Scan for the cell matching the given text and deliver its (x, y) coordinate at center. 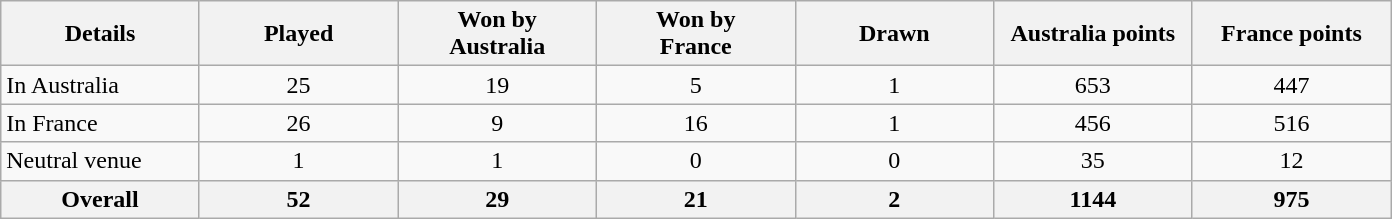
12 (1292, 161)
516 (1292, 123)
2 (894, 199)
In Australia (100, 85)
26 (298, 123)
35 (1094, 161)
25 (298, 85)
Overall (100, 199)
Australia points (1094, 34)
France points (1292, 34)
5 (696, 85)
Won byFrance (696, 34)
653 (1094, 85)
975 (1292, 199)
21 (696, 199)
447 (1292, 85)
29 (498, 199)
Neutral venue (100, 161)
19 (498, 85)
9 (498, 123)
52 (298, 199)
1144 (1094, 199)
Played (298, 34)
16 (696, 123)
456 (1094, 123)
In France (100, 123)
Drawn (894, 34)
Details (100, 34)
Won byAustralia (498, 34)
